Capture the cell that displays the provided text and extract its (x, y) central coordinate. 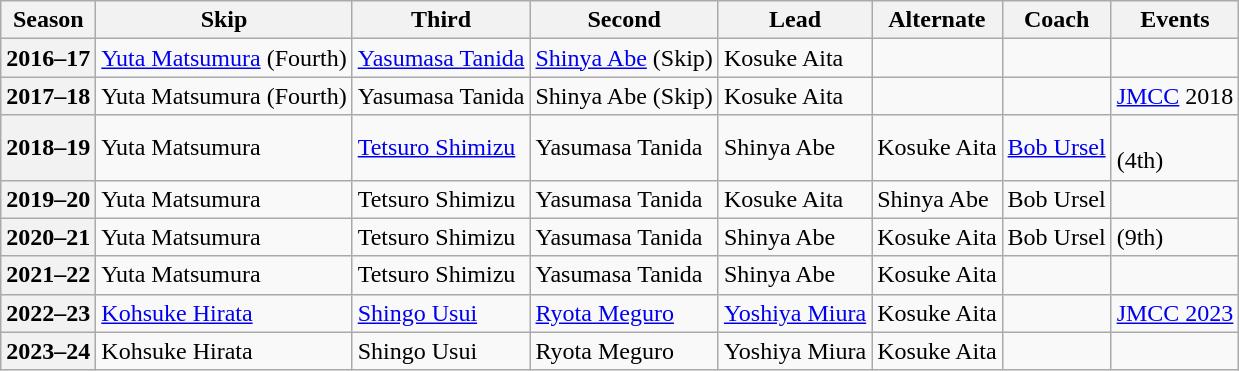
2023–24 (48, 351)
2019–20 (48, 199)
2021–22 (48, 275)
JMCC 2018 (1175, 96)
Coach (1056, 20)
Lead (794, 20)
(9th) (1175, 237)
JMCC 2023 (1175, 313)
2020–21 (48, 237)
2017–18 (48, 96)
Alternate (937, 20)
2018–19 (48, 148)
(4th) (1175, 148)
Events (1175, 20)
2016–17 (48, 58)
2022–23 (48, 313)
Season (48, 20)
Second (624, 20)
Third (441, 20)
Skip (224, 20)
